Extract the [x, y] coordinate from the center of the cell holding the provided text.  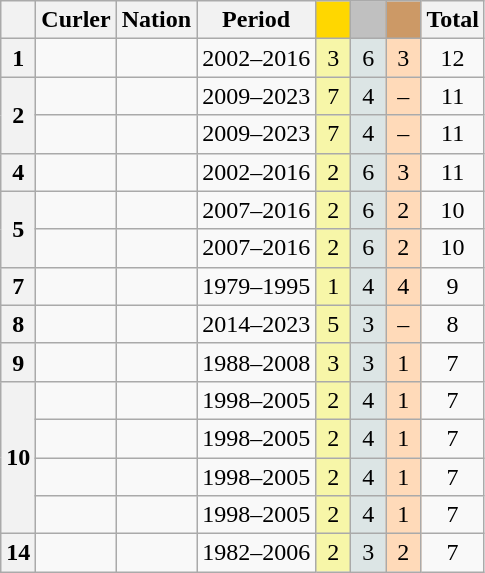
Total [453, 20]
12 [453, 58]
1988–2008 [256, 362]
1982–2006 [256, 553]
14 [18, 553]
Nation [156, 20]
2014–2023 [256, 324]
1979–1995 [256, 286]
Period [256, 20]
Curler [76, 20]
